Find where the given text appears and provide that cell's center as [x, y] coordinate. 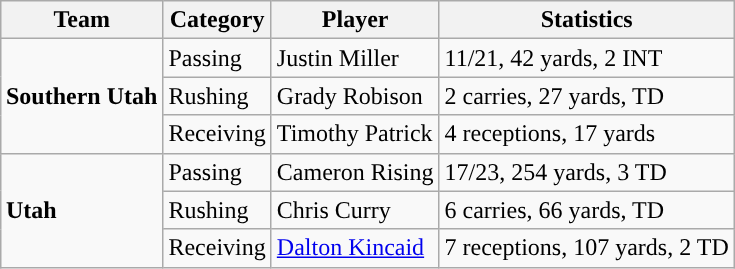
Statistics [586, 20]
Justin Miller [355, 58]
Southern Utah [81, 96]
Team [81, 20]
4 receptions, 17 yards [586, 134]
17/23, 254 yards, 3 TD [586, 172]
11/21, 42 yards, 2 INT [586, 58]
Grady Robison [355, 96]
6 carries, 66 yards, TD [586, 210]
Dalton Kincaid [355, 248]
Utah [81, 210]
2 carries, 27 yards, TD [586, 96]
7 receptions, 107 yards, 2 TD [586, 248]
Cameron Rising [355, 172]
Category [217, 20]
Chris Curry [355, 210]
Player [355, 20]
Timothy Patrick [355, 134]
